Determine the (X, Y) coordinate at the center of the cell enclosing the given text.  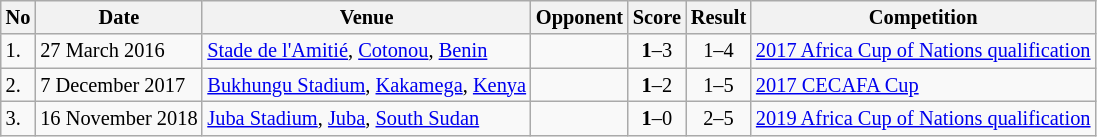
1–0 (657, 118)
Competition (923, 17)
Result (718, 17)
2017 CECAFA Cup (923, 85)
1–2 (657, 85)
No (18, 17)
1–5 (718, 85)
2. (18, 85)
3. (18, 118)
16 November 2018 (118, 118)
7 December 2017 (118, 85)
Venue (366, 17)
2017 Africa Cup of Nations qualification (923, 51)
1–4 (718, 51)
Juba Stadium, Juba, South Sudan (366, 118)
Score (657, 17)
1. (18, 51)
Opponent (580, 17)
2019 Africa Cup of Nations qualification (923, 118)
Stade de l'Amitié, Cotonou, Benin (366, 51)
Bukhungu Stadium, Kakamega, Kenya (366, 85)
2–5 (718, 118)
27 March 2016 (118, 51)
1–3 (657, 51)
Date (118, 17)
